Identify which cell holds the provided text, then report its [X, Y] central coordinate. 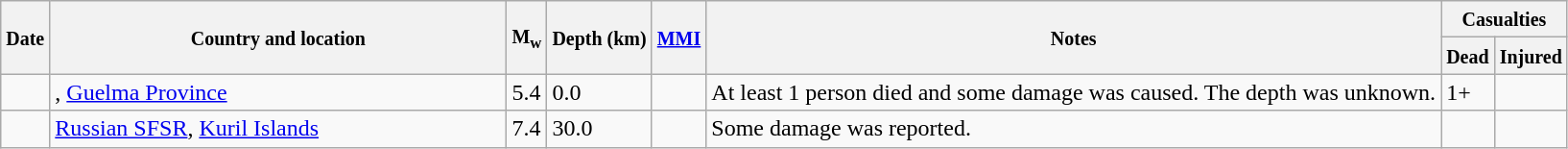
Dead [1468, 56]
Country and location [278, 37]
Injured [1531, 56]
Notes [1074, 37]
Some damage was reported. [1074, 129]
, Guelma Province [278, 92]
Mw [527, 37]
0.0 [599, 92]
Depth (km) [599, 37]
At least 1 person died and some damage was caused. The depth was unknown. [1074, 92]
5.4 [527, 92]
1+ [1468, 92]
7.4 [527, 129]
Casualties [1505, 19]
30.0 [599, 129]
Date [25, 37]
MMI [679, 37]
Russian SFSR, Kuril Islands [278, 129]
